Identify which cell holds the provided text, then report its [X, Y] central coordinate. 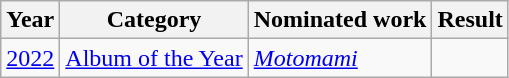
Nominated work [340, 20]
Album of the Year [154, 58]
Category [154, 20]
Year [30, 20]
2022 [30, 58]
Motomami [340, 58]
Result [470, 20]
